Identify which cell holds the provided text, then report its [X, Y] central coordinate. 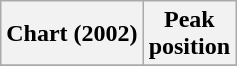
Chart (2002) [72, 34]
Peakposition [189, 34]
